Provide the [x, y] coordinate of the cell's center where the given text is located.  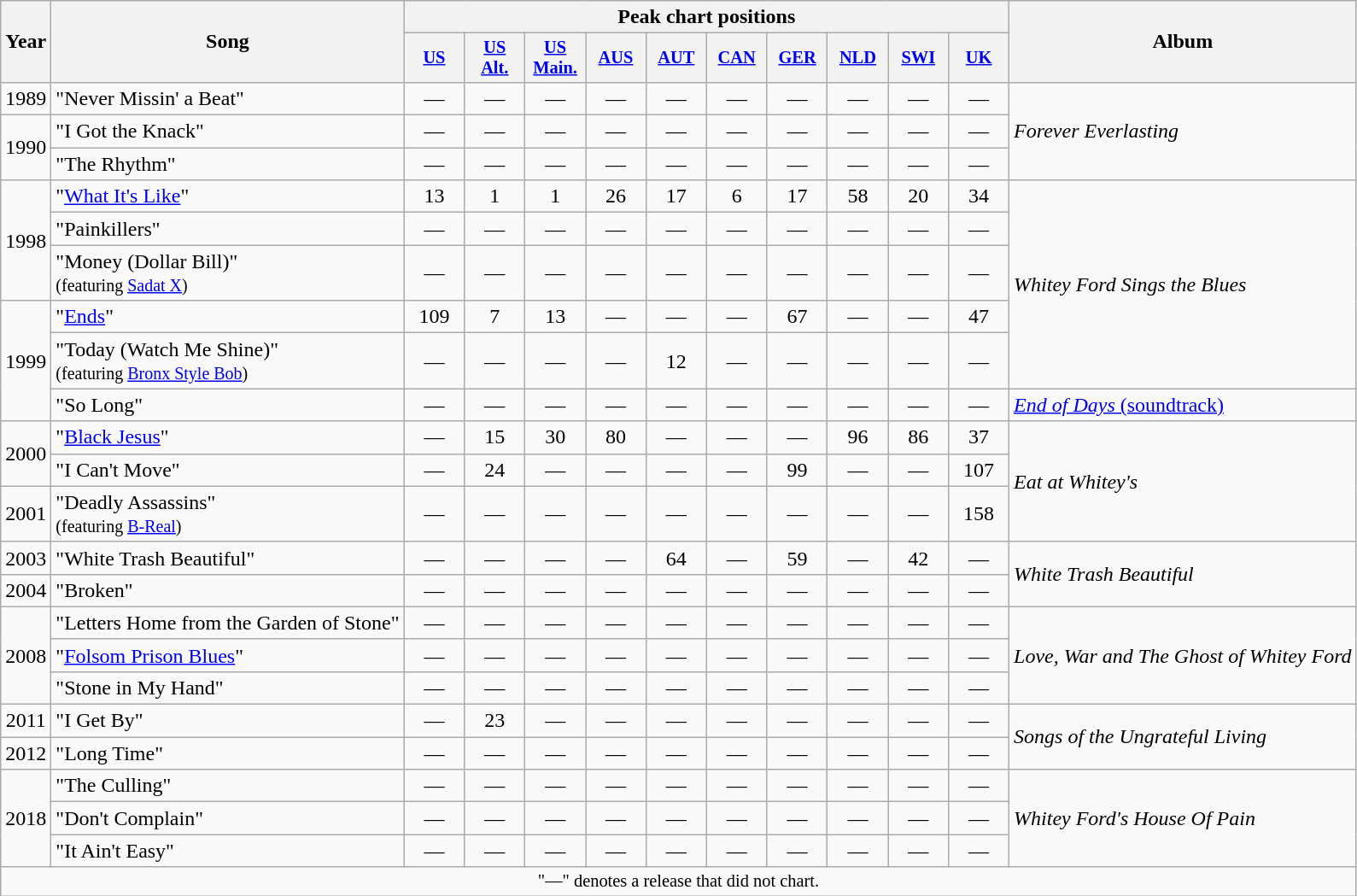
CAN [736, 58]
Song [227, 42]
End of Days (soundtrack) [1184, 405]
"I Get By" [227, 721]
AUT [676, 58]
6 [736, 196]
"White Trash Beautiful" [227, 558]
59 [798, 558]
24 [495, 470]
67 [798, 317]
86 [919, 437]
15 [495, 437]
"Never Missin' a Beat" [227, 98]
AUS [617, 58]
Love, War and The Ghost of Whitey Ford [1184, 655]
12 [676, 360]
80 [617, 437]
2004 [26, 590]
GER [798, 58]
2018 [26, 818]
"Black Jesus" [227, 437]
"The Rhythm" [227, 164]
US [434, 58]
47 [979, 317]
"Money (Dollar Bill)"(featuring Sadat X) [227, 273]
23 [495, 721]
26 [617, 196]
"Letters Home from the Garden of Stone" [227, 623]
"What It's Like" [227, 196]
1999 [26, 360]
20 [919, 196]
"I Got the Knack" [227, 132]
1998 [26, 241]
"Folsom Prison Blues" [227, 655]
Forever Everlasting [1184, 131]
"Painkillers" [227, 229]
White Trash Beautiful [1184, 574]
UK [979, 58]
"I Can't Move" [227, 470]
34 [979, 196]
Whitey Ford Sings the Blues [1184, 284]
1989 [26, 98]
2001 [26, 514]
"The Culling" [227, 786]
"Broken" [227, 590]
107 [979, 470]
Peak chart positions [707, 17]
"It Ain't Easy" [227, 851]
USMain. [555, 58]
1990 [26, 148]
158 [979, 514]
109 [434, 317]
Eat at Whitey's [1184, 482]
7 [495, 317]
37 [979, 437]
"Deadly Assassins"(featuring B-Real) [227, 514]
"Stone in My Hand" [227, 688]
"—" denotes a release that did not chart. [678, 881]
58 [857, 196]
2012 [26, 753]
"Don't Complain" [227, 818]
"Long Time" [227, 753]
"Ends" [227, 317]
NLD [857, 58]
2003 [26, 558]
Album [1184, 42]
30 [555, 437]
96 [857, 437]
"So Long" [227, 405]
Whitey Ford's House Of Pain [1184, 818]
64 [676, 558]
USAlt. [495, 58]
2011 [26, 721]
99 [798, 470]
42 [919, 558]
2008 [26, 655]
Year [26, 42]
Songs of the Ungrateful Living [1184, 737]
"Today (Watch Me Shine)"(featuring Bronx Style Bob) [227, 360]
SWI [919, 58]
2000 [26, 454]
